Search for the cell housing the specified text and yield its (x, y) center coordinate. 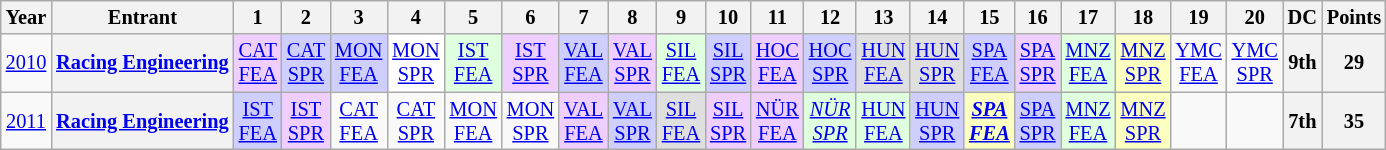
2 (306, 17)
10 (728, 17)
Year (26, 17)
20 (1255, 17)
4 (416, 17)
17 (1088, 17)
7 (584, 17)
YMCSPR (1255, 63)
HOCFEA (778, 63)
DC (1302, 17)
YMCFEA (1198, 63)
29 (1354, 63)
19 (1198, 17)
13 (883, 17)
NÜRFEA (778, 121)
HOCSPR (830, 63)
Points (1354, 17)
6 (530, 17)
8 (632, 17)
2011 (26, 121)
9th (1302, 63)
12 (830, 17)
5 (474, 17)
14 (937, 17)
15 (989, 17)
Entrant (142, 17)
11 (778, 17)
1 (258, 17)
NÜRSPR (830, 121)
18 (1144, 17)
3 (358, 17)
9 (681, 17)
16 (1038, 17)
7th (1302, 121)
35 (1354, 121)
2010 (26, 63)
